Identify which cell holds the provided text, then report its [x, y] central coordinate. 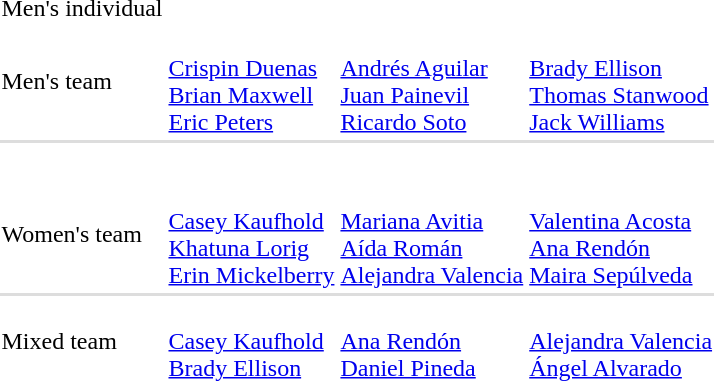
Crispin DuenasBrian MaxwellEric Peters [252, 82]
Valentina AcostaAna RendónMaira Sepúlveda [621, 234]
Men's team [82, 82]
Mariana AvitiaAída RománAlejandra Valencia [432, 234]
Casey KaufholdKhatuna LorigErin Mickelberry [252, 234]
Women's team [82, 234]
Andrés AguilarJuan PainevilRicardo Soto [432, 82]
Brady EllisonThomas StanwoodJack Williams [621, 82]
